Search for the cell housing the specified text and yield its [X, Y] center coordinate. 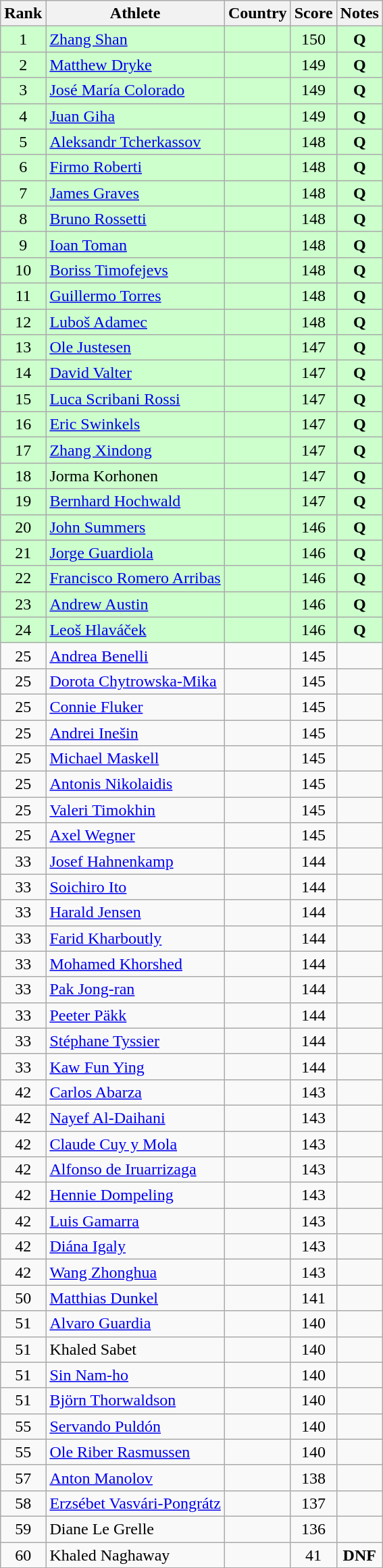
Aleksandr Tcherkassov [135, 142]
David Valter [135, 373]
Valeri Timokhin [135, 810]
58 [23, 1503]
21 [23, 553]
Luboš Adamec [135, 322]
Connie Fluker [135, 707]
DNF [359, 1555]
Andrew Austin [135, 604]
José María Colorado [135, 90]
57 [23, 1478]
60 [23, 1555]
Ole Riber Rasmussen [135, 1452]
Dorota Chytrowska-Mika [135, 681]
Michael Maskell [135, 759]
Antonis Nikolaidis [135, 784]
Country [257, 13]
Matthias Dunkel [135, 1298]
Zhang Xindong [135, 450]
15 [23, 399]
Jorma Korhonen [135, 476]
Khaled Sabet [135, 1349]
Andrei Inešin [135, 732]
6 [23, 167]
Alvaro Guardia [135, 1324]
14 [23, 373]
Luis Gamarra [135, 1221]
Khaled Naghaway [135, 1555]
Luca Scribani Rossi [135, 399]
Mohamed Khorshed [135, 964]
Zhang Shan [135, 39]
Boriss Timofejevs [135, 270]
4 [23, 116]
9 [23, 244]
Jorge Guardiola [135, 553]
150 [313, 39]
Francisco Romero Arribas [135, 578]
Leoš Hlaváček [135, 630]
Andrea Benelli [135, 655]
18 [23, 476]
20 [23, 527]
Diána Igaly [135, 1247]
Juan Giha [135, 116]
Pak Jong-ran [135, 990]
8 [23, 219]
Guillermo Torres [135, 296]
Notes [359, 13]
137 [313, 1503]
3 [23, 90]
Soichiro Ito [135, 887]
Anton Manolov [135, 1478]
16 [23, 425]
7 [23, 193]
Carlos Abarza [135, 1092]
Firmo Roberti [135, 167]
James Graves [135, 193]
Josef Hahnenkamp [135, 861]
Kaw Fun Ying [135, 1066]
John Summers [135, 527]
Peeter Päkk [135, 1015]
Bruno Rossetti [135, 219]
11 [23, 296]
Björn Thorwaldson [135, 1401]
Bernhard Hochwald [135, 502]
141 [313, 1298]
Nayef Al-Daihani [135, 1118]
23 [23, 604]
41 [313, 1555]
Alfonso de Iruarrizaga [135, 1170]
136 [313, 1529]
24 [23, 630]
50 [23, 1298]
22 [23, 578]
Score [313, 13]
Diane Le Grelle [135, 1529]
Claude Cuy y Mola [135, 1144]
1 [23, 39]
Rank [23, 13]
Matthew Dryke [135, 65]
Ole Justesen [135, 348]
17 [23, 450]
Sin Nam-ho [135, 1375]
Athlete [135, 13]
Eric Swinkels [135, 425]
Hennie Dompeling [135, 1195]
138 [313, 1478]
13 [23, 348]
Erzsébet Vasvári-Pongrátz [135, 1503]
Servando Puldón [135, 1426]
5 [23, 142]
2 [23, 65]
Wang Zhonghua [135, 1272]
59 [23, 1529]
Harald Jensen [135, 913]
Farid Kharboutly [135, 938]
12 [23, 322]
Stéphane Tyssier [135, 1041]
Ioan Toman [135, 244]
19 [23, 502]
10 [23, 270]
Axel Wegner [135, 836]
